Identify which cell holds the provided text, then report its (x, y) central coordinate. 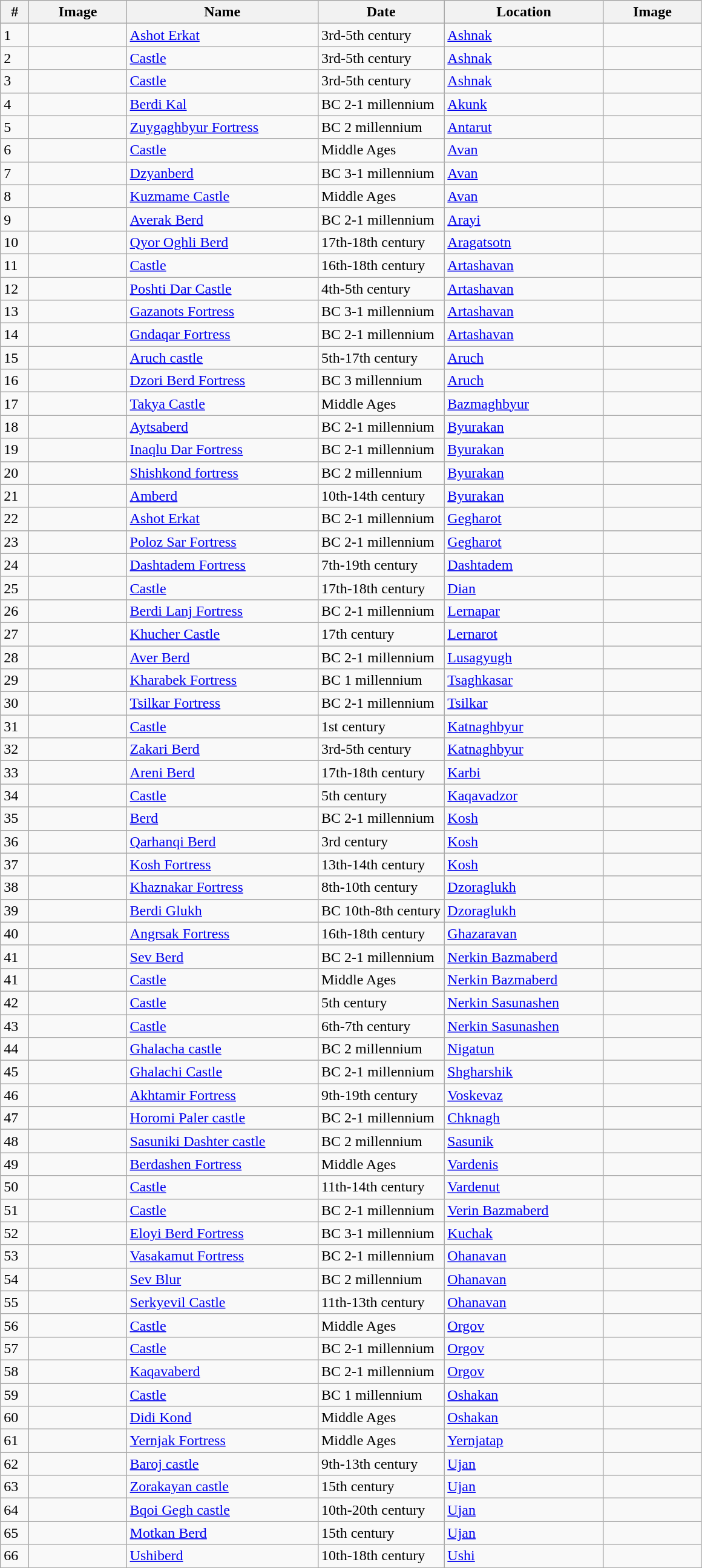
Baroj castle (222, 1464)
37 (15, 865)
Poshti Dar Castle (222, 289)
39 (15, 911)
62 (15, 1464)
Ghazaravan (524, 934)
Serkyevil Castle (222, 1302)
21 (15, 496)
Zakari Berd (222, 749)
Kuzmame Castle (222, 196)
35 (15, 819)
Sev Blur (222, 1279)
Yernjatap (524, 1441)
Berdashen Fortress (222, 1164)
Sasuniki Dashter castle (222, 1141)
Location (524, 12)
9th-19th century (381, 1095)
Vardenis (524, 1164)
3rd century (381, 842)
Ghalachi Castle (222, 1072)
23 (15, 542)
Kharabek Fortress (222, 680)
7th-19th century (381, 565)
Aver Berd (222, 657)
Name (222, 12)
Aragatsotn (524, 242)
Gazanots Fortress (222, 312)
Khucher Castle (222, 634)
Tsilkar (524, 703)
Aruch castle (222, 358)
Berd (222, 819)
17th century (381, 634)
Lusagyugh (524, 657)
Kuchak (524, 1233)
Shgharshik (524, 1072)
22 (15, 519)
Sev Berd (222, 957)
Horomi Paler castle (222, 1118)
8 (15, 196)
5 (15, 127)
Dzori Berd Fortress (222, 381)
Lernapar (524, 611)
53 (15, 1256)
Kosh Fortress (222, 865)
Tsilkar Fortress (222, 703)
15 (15, 358)
29 (15, 680)
55 (15, 1302)
64 (15, 1510)
9 (15, 219)
Kaqavaberd (222, 1371)
Vardenut (524, 1187)
Eloyi Berd Fortress (222, 1233)
BC 3 millennium (381, 381)
50 (15, 1187)
Motkan Berd (222, 1533)
Ushiberd (222, 1556)
10 (15, 242)
2 (15, 58)
47 (15, 1118)
13 (15, 312)
7 (15, 173)
52 (15, 1233)
9th-13th century (381, 1464)
Karbi (524, 772)
10th-20th century (381, 1510)
# (15, 12)
58 (15, 1371)
19 (15, 450)
44 (15, 1049)
46 (15, 1095)
54 (15, 1279)
42 (15, 1003)
36 (15, 842)
Bazmaghbyur (524, 404)
Gndaqar Fortress (222, 335)
49 (15, 1164)
59 (15, 1394)
12 (15, 289)
11 (15, 265)
Arayi (524, 219)
Yernjak Fortress (222, 1441)
Nigatun (524, 1049)
1st century (381, 726)
27 (15, 634)
45 (15, 1072)
4 (15, 104)
17 (15, 404)
56 (15, 1325)
Vasakamut Fortress (222, 1256)
8th-10th century (381, 888)
11th-13th century (381, 1302)
10th-18th century (381, 1556)
Qyor Oghli Berd (222, 242)
63 (15, 1487)
18 (15, 427)
57 (15, 1348)
25 (15, 588)
Qarhanqi Berd (222, 842)
Khaznakar Fortress (222, 888)
Angrsak Fortress (222, 934)
3 (15, 81)
Dashtadem Fortress (222, 565)
60 (15, 1418)
Zorakayan castle (222, 1487)
Berdi Lanj Fortress (222, 611)
Berdi Kal (222, 104)
1 (15, 35)
Dashtadem (524, 565)
20 (15, 473)
Kaqavadzor (524, 796)
Sasunik (524, 1141)
40 (15, 934)
48 (15, 1141)
43 (15, 1026)
Inaqlu Dar Fortress (222, 450)
5th-17th century (381, 358)
Akunk (524, 104)
Chknagh (524, 1118)
51 (15, 1210)
10th-14th century (381, 496)
4th-5th century (381, 289)
Takya Castle (222, 404)
11th-14th century (381, 1187)
Date (381, 12)
Bqoi Gegh castle (222, 1510)
Dzyanberd (222, 173)
28 (15, 657)
Ghalacha castle (222, 1049)
14 (15, 335)
Verin Bazmaberd (524, 1210)
Shishkond fortress (222, 473)
Akhtamir Fortress (222, 1095)
32 (15, 749)
Voskevaz (524, 1095)
Berdi Glukh (222, 911)
Didi Kond (222, 1418)
61 (15, 1441)
33 (15, 772)
38 (15, 888)
30 (15, 703)
31 (15, 726)
Lernarot (524, 634)
Aytsaberd (222, 427)
BC 10th-8th century (381, 911)
Areni Berd (222, 772)
Ushi (524, 1556)
66 (15, 1556)
26 (15, 611)
34 (15, 796)
Antarut (524, 127)
65 (15, 1533)
13th-14th century (381, 865)
Amberd (222, 496)
6th-7th century (381, 1026)
6 (15, 150)
Poloz Sar Fortress (222, 542)
16 (15, 381)
Tsaghkasar (524, 680)
Averak Berd (222, 219)
Dian (524, 588)
24 (15, 565)
Zuygaghbyur Fortress (222, 127)
